Return the [x, y] coordinate for the center point of the cell that contains the specified text.  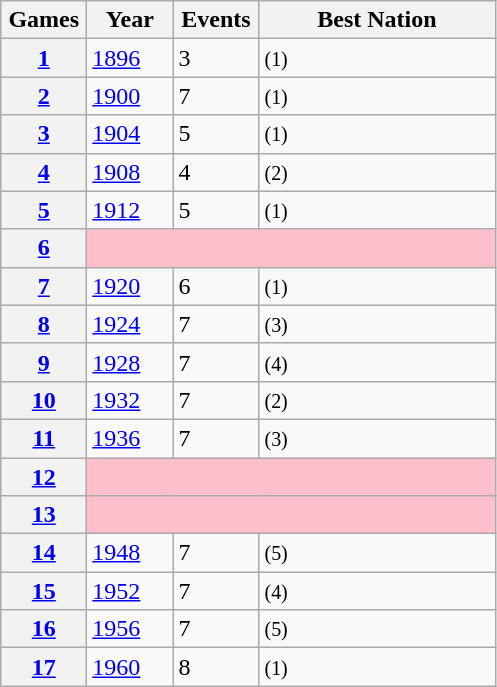
15 [44, 591]
1936 [130, 438]
2 [44, 96]
Events [216, 20]
1956 [130, 629]
Year [130, 20]
1900 [130, 96]
1920 [130, 286]
1904 [130, 134]
11 [44, 438]
1960 [130, 667]
13 [44, 515]
1932 [130, 400]
1924 [130, 324]
Best Nation [377, 20]
1 [44, 58]
14 [44, 553]
Games [44, 20]
1952 [130, 591]
12 [44, 477]
10 [44, 400]
1896 [130, 58]
16 [44, 629]
9 [44, 362]
1908 [130, 172]
1928 [130, 362]
17 [44, 667]
1948 [130, 553]
1912 [130, 210]
